Capture the cell that displays the provided text and extract its (X, Y) central coordinate. 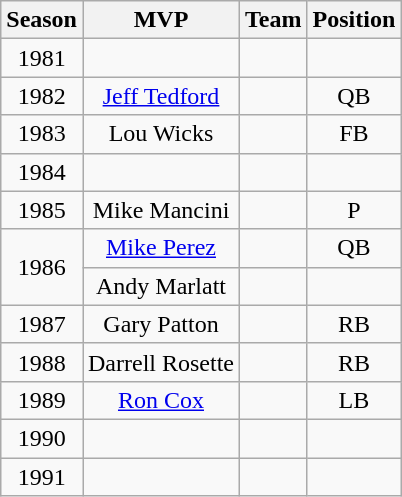
Mike Perez (160, 248)
P (354, 210)
LB (354, 400)
Andy Marlatt (160, 286)
1985 (42, 210)
Lou Wicks (160, 134)
Ron Cox (160, 400)
1982 (42, 96)
1984 (42, 172)
Position (354, 20)
MVP (160, 20)
Jeff Tedford (160, 96)
1991 (42, 477)
1989 (42, 400)
Mike Mancini (160, 210)
Season (42, 20)
Darrell Rosette (160, 362)
1987 (42, 324)
FB (354, 134)
1986 (42, 267)
1983 (42, 134)
1981 (42, 58)
1990 (42, 438)
Team (274, 20)
Gary Patton (160, 324)
1988 (42, 362)
